Determine the [x, y] coordinate at the center of the cell enclosing the given text.  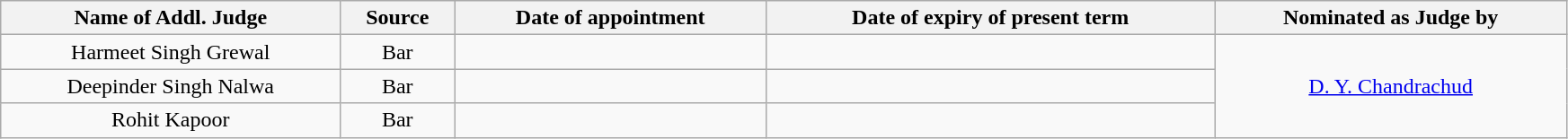
D. Y. Chandrachud [1391, 86]
Deepinder Singh Nalwa [171, 86]
Date of appointment [611, 18]
Source [397, 18]
Nominated as Judge by [1391, 18]
Date of expiry of present term [990, 18]
Name of Addl. Judge [171, 18]
Harmeet Singh Grewal [171, 52]
Rohit Kapoor [171, 120]
